Locate the cell with the specified text and output its [x, y] center coordinate. 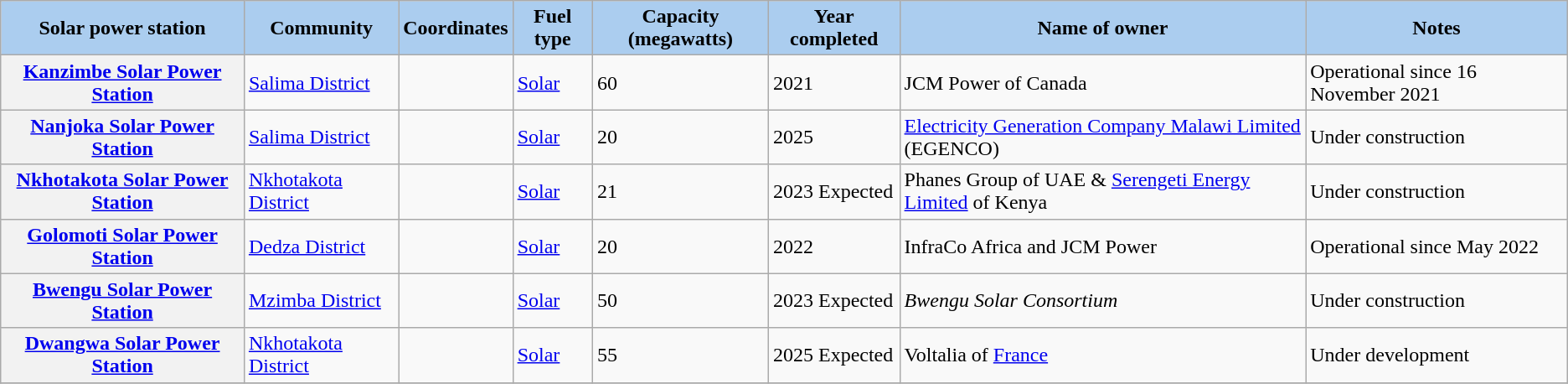
Community [321, 29]
Nkhotakota Solar Power Station [122, 191]
JCM Power of Canada [1102, 82]
Operational since 16 November 2021 [1436, 82]
InfraCo Africa and JCM Power [1102, 246]
Voltalia of France [1102, 355]
Capacity (megawatts) [680, 29]
Golomoti Solar Power Station [122, 246]
Nanjoka Solar Power Station [122, 138]
21 [680, 191]
Dedza District [321, 246]
2025 [834, 138]
Name of owner [1102, 29]
2021 [834, 82]
2025 Expected [834, 355]
50 [680, 300]
2022 [834, 246]
Year completed [834, 29]
Dwangwa Solar Power Station [122, 355]
Coordinates [456, 29]
Electricity Generation Company Malawi Limited (EGENCO) [1102, 138]
Operational since May 2022 [1436, 246]
60 [680, 82]
Under development [1436, 355]
Mzimba District [321, 300]
Kanzimbe Solar Power Station [122, 82]
Solar power station [122, 29]
Bwengu Solar Consortium [1102, 300]
Fuel type [553, 29]
Notes [1436, 29]
Phanes Group of UAE & Serengeti Energy Limited of Kenya [1102, 191]
Bwengu Solar Power Station [122, 300]
55 [680, 355]
